Find where the given text appears and provide that cell's center as (X, Y) coordinate. 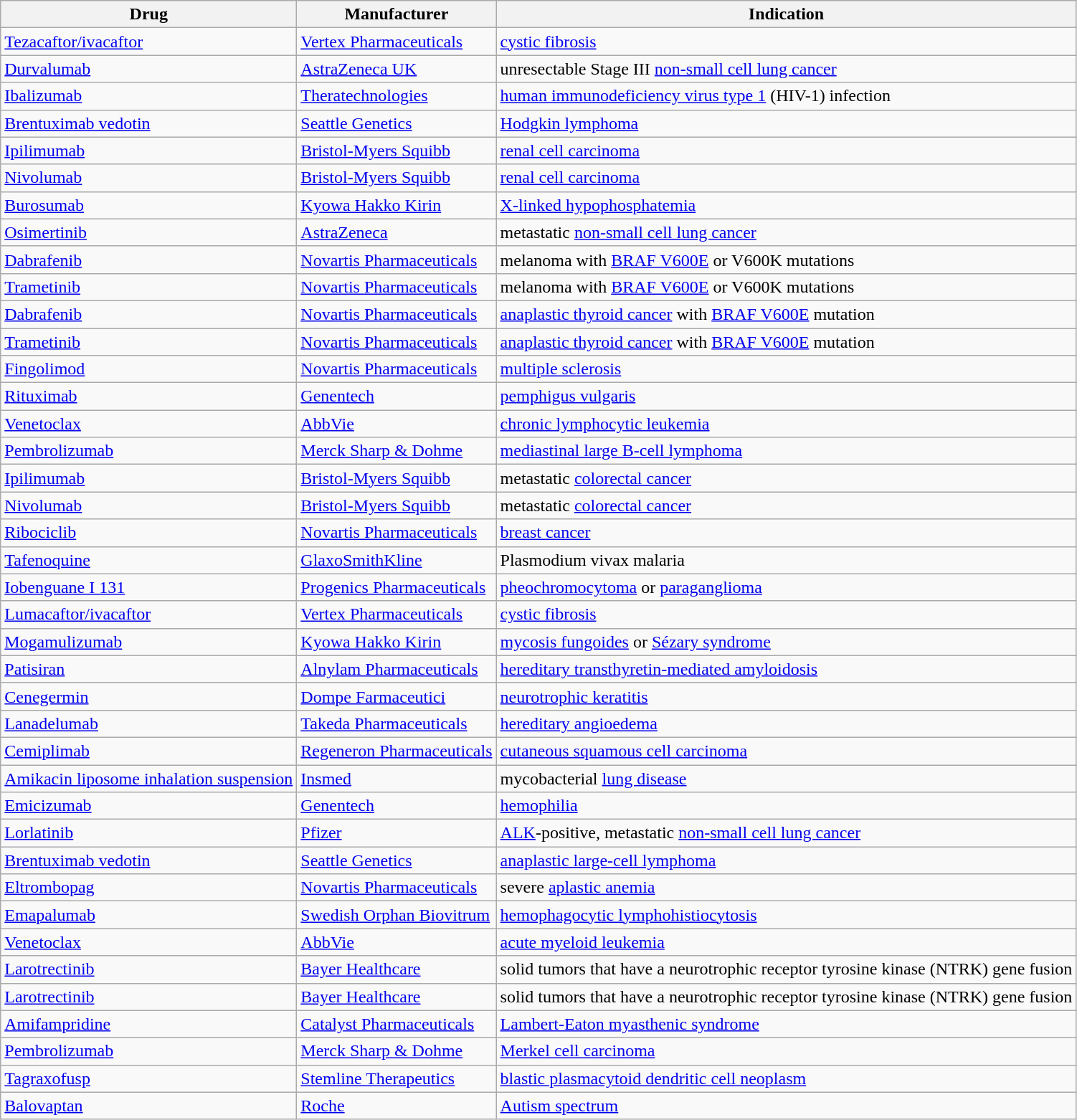
Amifampridine (149, 1024)
Swedish Orphan Biovitrum (397, 915)
AstraZeneca UK (397, 69)
Eltrombopag (149, 888)
cutaneous squamous cell carcinoma (786, 751)
Insmed (397, 778)
Ribociclib (149, 533)
multiple sclerosis (786, 369)
Tagraxofusp (149, 1078)
Tezacaftor/ivacaftor (149, 42)
acute myeloid leukemia (786, 942)
pemphigus vulgaris (786, 397)
Regeneron Pharmaceuticals (397, 751)
human immunodeficiency virus type 1 (HIV-1) infection (786, 96)
Fingolimod (149, 369)
Lumacaftor/ivacaftor (149, 614)
Autism spectrum (786, 1106)
Indication (786, 14)
Mogamulizumab (149, 642)
hemophilia (786, 806)
Lanadelumab (149, 723)
Catalyst Pharmaceuticals (397, 1024)
Lorlatinib (149, 833)
Stemline Therapeutics (397, 1078)
Theratechnologies (397, 96)
breast cancer (786, 533)
Patisiran (149, 669)
Rituximab (149, 397)
Pfizer (397, 833)
X-linked hypophosphatemia (786, 205)
mycosis fungoides or Sézary syndrome (786, 642)
blastic plasmacytoid dendritic cell neoplasm (786, 1078)
Cenegermin (149, 696)
neurotrophic keratitis (786, 696)
Burosumab (149, 205)
chronic lymphocytic leukemia (786, 424)
unresectable Stage III non-small cell lung cancer (786, 69)
Dompe Farmaceutici (397, 696)
mycobacterial lung disease (786, 778)
Lambert-Eaton myasthenic syndrome (786, 1024)
Drug (149, 14)
Manufacturer (397, 14)
hemophagocytic lymphohistiocytosis (786, 915)
Amikacin liposome inhalation suspension (149, 778)
hereditary angioedema (786, 723)
hereditary transthyretin-mediated amyloidosis (786, 669)
Cemiplimab (149, 751)
AstraZeneca (397, 232)
Roche (397, 1106)
Osimertinib (149, 232)
Balovaptan (149, 1106)
Ibalizumab (149, 96)
Iobenguane I 131 (149, 587)
anaplastic large-cell lymphoma (786, 860)
Emicizumab (149, 806)
severe aplastic anemia (786, 888)
mediastinal large B-cell lymphoma (786, 451)
Takeda Pharmaceuticals (397, 723)
metastatic non-small cell lung cancer (786, 232)
Hodgkin lymphoma (786, 123)
GlaxoSmithKline (397, 560)
Plasmodium vivax malaria (786, 560)
Durvalumab (149, 69)
Merkel cell carcinoma (786, 1051)
Tafenoquine (149, 560)
Alnylam Pharmaceuticals (397, 669)
ALK-positive, metastatic non-small cell lung cancer (786, 833)
Emapalumab (149, 915)
Progenics Pharmaceuticals (397, 587)
pheochromocytoma or paraganglioma (786, 587)
